Search for the cell housing the specified text and yield its [x, y] center coordinate. 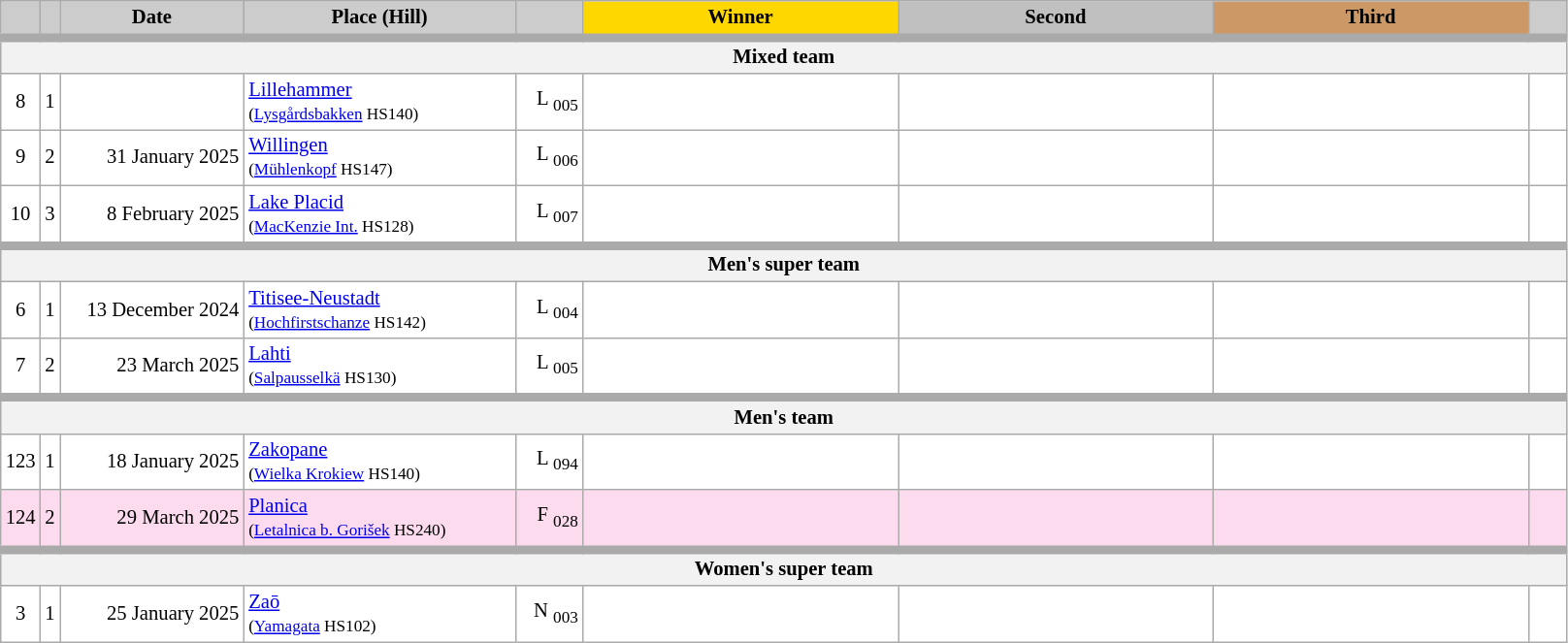
23 March 2025 [152, 368]
8 February 2025 [152, 215]
Titisee-Neustadt(Hochfirstschanze HS142) [379, 309]
Zakopane(Wielka Krokiew HS140) [379, 462]
10 [21, 215]
Lake Placid(MacKenzie Int. HS128) [379, 215]
31 January 2025 [152, 157]
25 January 2025 [152, 614]
29 March 2025 [152, 519]
Date [152, 18]
Zaō(Yamagata HS102) [379, 614]
F 028 [549, 519]
8 [21, 102]
123 [21, 462]
Planica(Letalnica b. Gorišek HS240) [379, 519]
L 006 [549, 157]
Lahti(Salpausselkä HS130) [379, 368]
L 094 [549, 462]
Willingen(Mühlenkopf HS147) [379, 157]
Lillehammer(Lysgårdsbakken HS140) [379, 102]
Men's team [784, 415]
L 007 [549, 215]
Third [1370, 18]
Place (Hill) [379, 18]
Mixed team [784, 55]
L 004 [549, 309]
Women's super team [784, 567]
7 [21, 368]
13 December 2024 [152, 309]
N 003 [549, 614]
124 [21, 519]
6 [21, 309]
18 January 2025 [152, 462]
9 [21, 157]
Men's super team [784, 263]
Second [1056, 18]
Winner [741, 18]
